From the cell containing the given text, extract its center point as [x, y] coordinate. 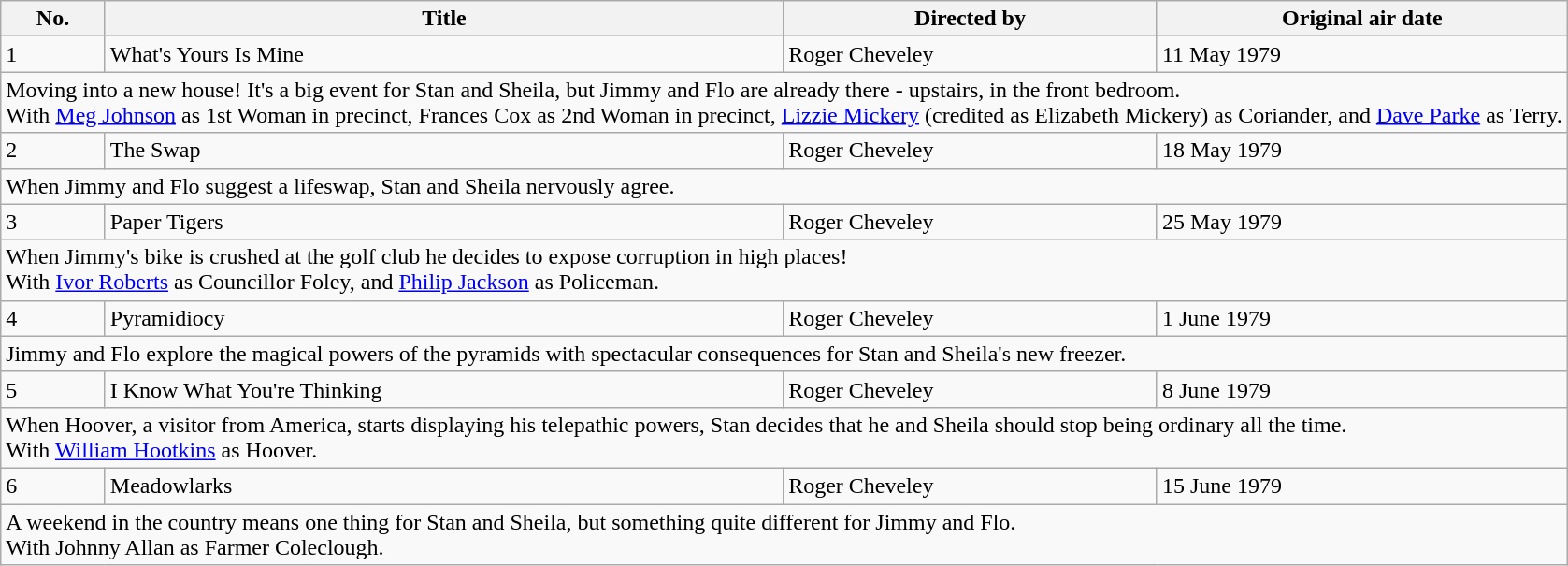
The Swap [443, 151]
1 June 1979 [1361, 318]
11 May 1979 [1361, 54]
6 [53, 486]
Paper Tigers [443, 222]
I Know What You're Thinking [443, 389]
5 [53, 389]
1 [53, 54]
4 [53, 318]
25 May 1979 [1361, 222]
No. [53, 19]
18 May 1979 [1361, 151]
Original air date [1361, 19]
Directed by [971, 19]
What's Yours Is Mine [443, 54]
2 [53, 151]
3 [53, 222]
Meadowlarks [443, 486]
Jimmy and Flo explore the magical powers of the pyramids with spectacular consequences for Stan and Sheila's new freezer. [784, 354]
Pyramidiocy [443, 318]
A weekend in the country means one thing for Stan and Sheila, but something quite different for Jimmy and Flo.With Johnny Allan as Farmer Coleclough. [784, 533]
When Jimmy and Flo suggest a lifeswap, Stan and Sheila nervously agree. [784, 186]
15 June 1979 [1361, 486]
Title [443, 19]
8 June 1979 [1361, 389]
